Extract the [X, Y] coordinate from the center of the cell holding the provided text.  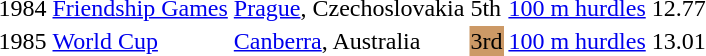
Canberra, Australia [349, 41]
World Cup [140, 41]
3rd [486, 41]
100 m hurdles [577, 41]
